Return the (X, Y) coordinate for the center point of the cell that contains the specified text.  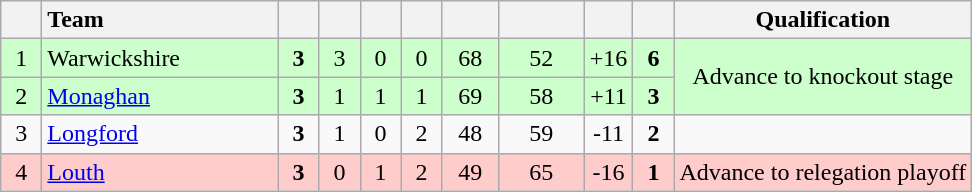
68 (470, 58)
48 (470, 134)
Advance to knockout stage (823, 77)
Qualification (823, 20)
52 (541, 58)
65 (541, 172)
Team (160, 20)
59 (541, 134)
Monaghan (160, 96)
-16 (608, 172)
49 (470, 172)
+16 (608, 58)
6 (654, 58)
+11 (608, 96)
69 (470, 96)
-11 (608, 134)
Louth (160, 172)
4 (22, 172)
Advance to relegation playoff (823, 172)
Longford (160, 134)
58 (541, 96)
Warwickshire (160, 58)
